Capture the cell that displays the provided text and extract its [X, Y] central coordinate. 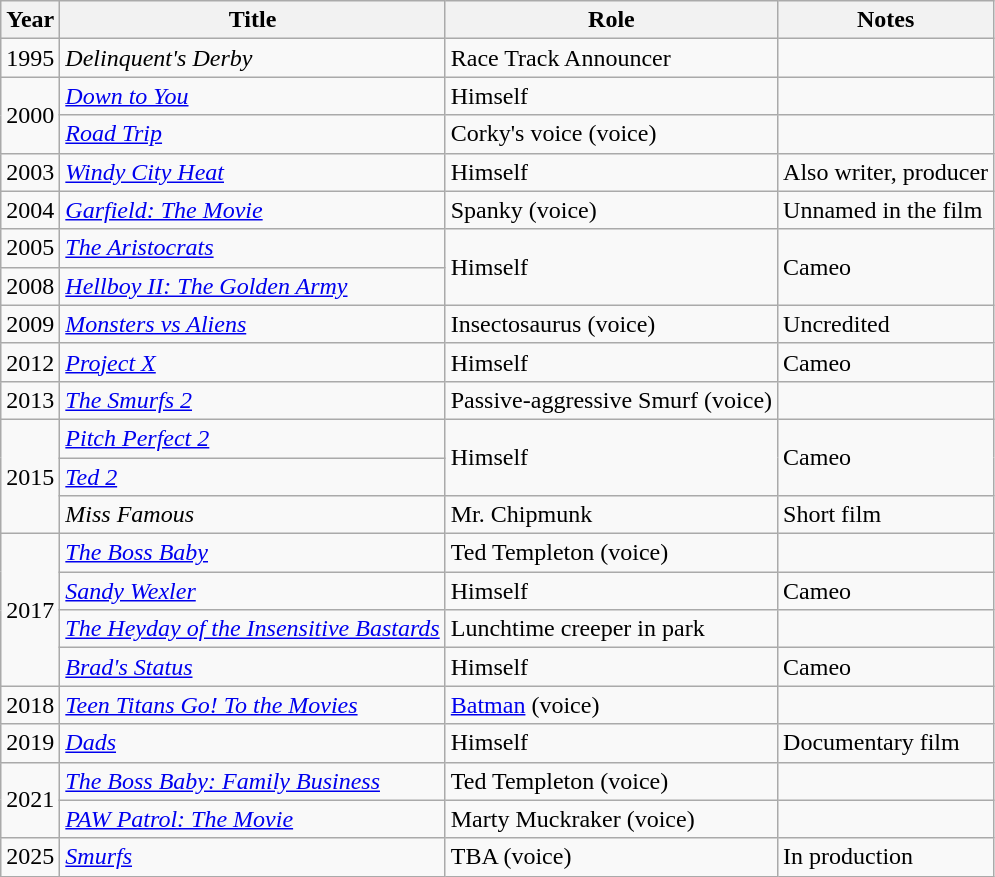
2009 [30, 324]
Monsters vs Aliens [252, 324]
Uncredited [886, 324]
Pitch Perfect 2 [252, 438]
2018 [30, 705]
2019 [30, 743]
The Smurfs 2 [252, 400]
Year [30, 20]
2017 [30, 610]
Short film [886, 515]
Lunchtime creeper in park [611, 629]
The Boss Baby: Family Business [252, 781]
The Aristocrats [252, 248]
2000 [30, 115]
2004 [30, 210]
2012 [30, 362]
1995 [30, 58]
2015 [30, 476]
2013 [30, 400]
The Boss Baby [252, 553]
2003 [30, 172]
2008 [30, 286]
Garfield: The Movie [252, 210]
Delinquent's Derby [252, 58]
2025 [30, 857]
PAW Patrol: The Movie [252, 819]
Spanky (voice) [611, 210]
Sandy Wexler [252, 591]
Miss Famous [252, 515]
Insectosaurus (voice) [611, 324]
Race Track Announcer [611, 58]
Windy City Heat [252, 172]
Smurfs [252, 857]
Teen Titans Go! To the Movies [252, 705]
Ted 2 [252, 477]
Title [252, 20]
Marty Muckraker (voice) [611, 819]
Down to You [252, 96]
In production [886, 857]
2005 [30, 248]
Corky's voice (voice) [611, 134]
2021 [30, 800]
Batman (voice) [611, 705]
Notes [886, 20]
Project X [252, 362]
Role [611, 20]
Road Trip [252, 134]
The Heyday of the Insensitive Bastards [252, 629]
Mr. Chipmunk [611, 515]
Passive-aggressive Smurf (voice) [611, 400]
Dads [252, 743]
TBA (voice) [611, 857]
Unnamed in the film [886, 210]
Hellboy II: The Golden Army [252, 286]
Also writer, producer [886, 172]
Documentary film [886, 743]
Brad's Status [252, 667]
